Provide the [X, Y] coordinate of the cell's center where the given text is located.  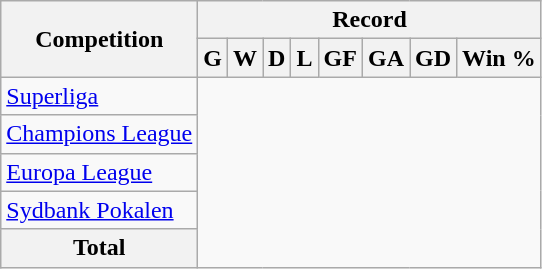
Sydbank Pokalen [100, 210]
GA [386, 58]
Record [370, 20]
G [213, 58]
GF [340, 58]
Competition [100, 39]
Champions League [100, 134]
L [304, 58]
Europa League [100, 172]
Win % [500, 58]
D [277, 58]
W [246, 58]
Total [100, 248]
Superliga [100, 96]
GD [434, 58]
